Return (x, y) of the center of cell containing provided text 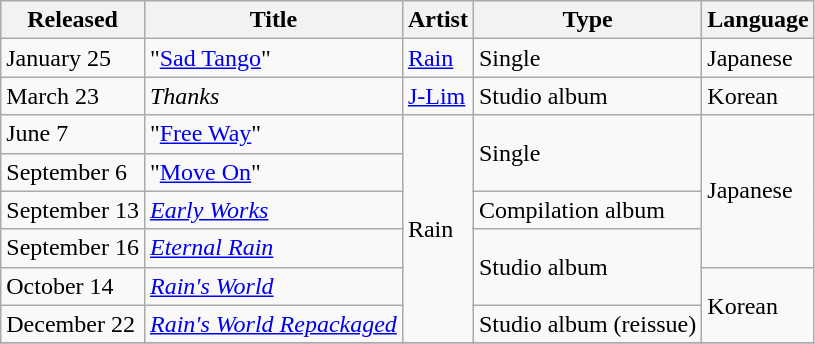
Language (758, 20)
December 22 (73, 324)
Released (73, 20)
Title (273, 20)
September 16 (73, 248)
Artist (438, 20)
Studio album (reissue) (587, 324)
"Free Way" (273, 134)
Eternal Rain (273, 248)
"Sad Tango" (273, 58)
March 23 (73, 96)
J-Lim (438, 96)
Early Works (273, 210)
September 13 (73, 210)
September 6 (73, 172)
Rain's World Repackaged (273, 324)
January 25 (73, 58)
October 14 (73, 286)
Compilation album (587, 210)
"Move On" (273, 172)
Type (587, 20)
June 7 (73, 134)
Thanks (273, 96)
Rain's World (273, 286)
